Return (X, Y) of the center of cell containing provided text 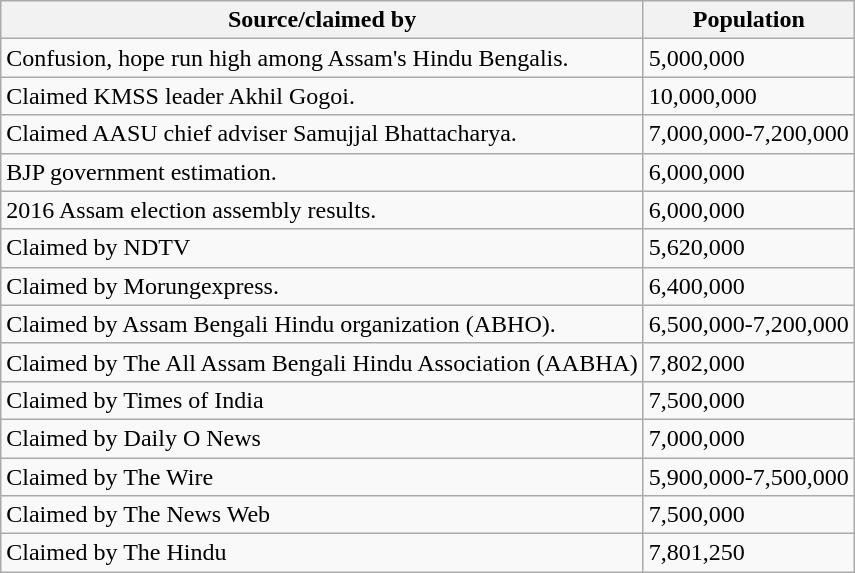
Claimed by Times of India (322, 400)
10,000,000 (748, 96)
Claimed by The News Web (322, 515)
5,900,000-7,500,000 (748, 477)
Claimed by The All Assam Bengali Hindu Association (AABHA) (322, 362)
Confusion, hope run high among Assam's Hindu Bengalis. (322, 58)
Claimed AASU chief adviser Samujjal Bhattacharya. (322, 134)
Claimed KMSS leader Akhil Gogoi. (322, 96)
Population (748, 20)
7,000,000 (748, 438)
Source/claimed by (322, 20)
5,000,000 (748, 58)
7,000,000-7,200,000 (748, 134)
2016 Assam election assembly results. (322, 210)
5,620,000 (748, 248)
Claimed by Assam Bengali Hindu organization (ABHO). (322, 324)
Claimed by The Hindu (322, 553)
Claimed by NDTV (322, 248)
7,802,000 (748, 362)
6,500,000-7,200,000 (748, 324)
Claimed by Daily O News (322, 438)
Claimed by Morungexpress. (322, 286)
BJP government estimation. (322, 172)
7,801,250 (748, 553)
6,400,000 (748, 286)
Claimed by The Wire (322, 477)
